Output the [x, y] coordinate of the center of the cell containing the given text.  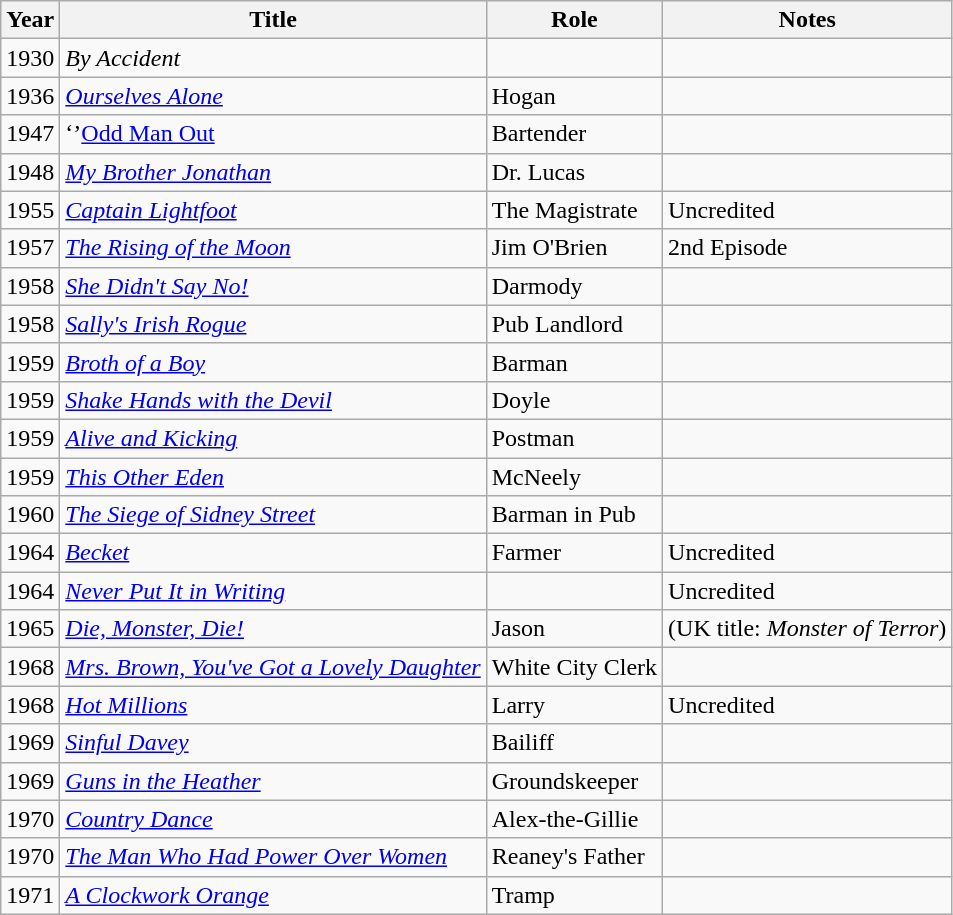
1955 [30, 210]
Jim O'Brien [574, 248]
Hogan [574, 96]
Jason [574, 629]
Year [30, 20]
My Brother Jonathan [273, 172]
Groundskeeper [574, 781]
Pub Landlord [574, 324]
Darmody [574, 286]
Tramp [574, 895]
Ourselves Alone [273, 96]
Mrs. Brown, You've Got a Lovely Daughter [273, 667]
Doyle [574, 400]
Die, Monster, Die! [273, 629]
(UK title: Monster of Terror) [808, 629]
Country Dance [273, 819]
Captain Lightfoot [273, 210]
This Other Eden [273, 477]
1948 [30, 172]
2nd Episode [808, 248]
White City Clerk [574, 667]
She Didn't Say No! [273, 286]
1971 [30, 895]
Notes [808, 20]
A Clockwork Orange [273, 895]
Alive and Kicking [273, 438]
1930 [30, 58]
Postman [574, 438]
1936 [30, 96]
Broth of a Boy [273, 362]
Sinful Davey [273, 743]
Becket [273, 553]
1957 [30, 248]
Title [273, 20]
Reaney's Father [574, 857]
1960 [30, 515]
McNeely [574, 477]
1965 [30, 629]
The Magistrate [574, 210]
1947 [30, 134]
Bailiff [574, 743]
Alex-the-Gillie [574, 819]
Sally's Irish Rogue [273, 324]
The Man Who Had Power Over Women [273, 857]
Barman [574, 362]
Bartender [574, 134]
Barman in Pub [574, 515]
The Siege of Sidney Street [273, 515]
By Accident [273, 58]
Guns in the Heather [273, 781]
Farmer [574, 553]
Dr. Lucas [574, 172]
Larry [574, 705]
The Rising of the Moon [273, 248]
Shake Hands with the Devil [273, 400]
Hot Millions [273, 705]
Role [574, 20]
‘’Odd Man Out [273, 134]
Never Put It in Writing [273, 591]
